Identify which cell holds the provided text, then report its [X, Y] central coordinate. 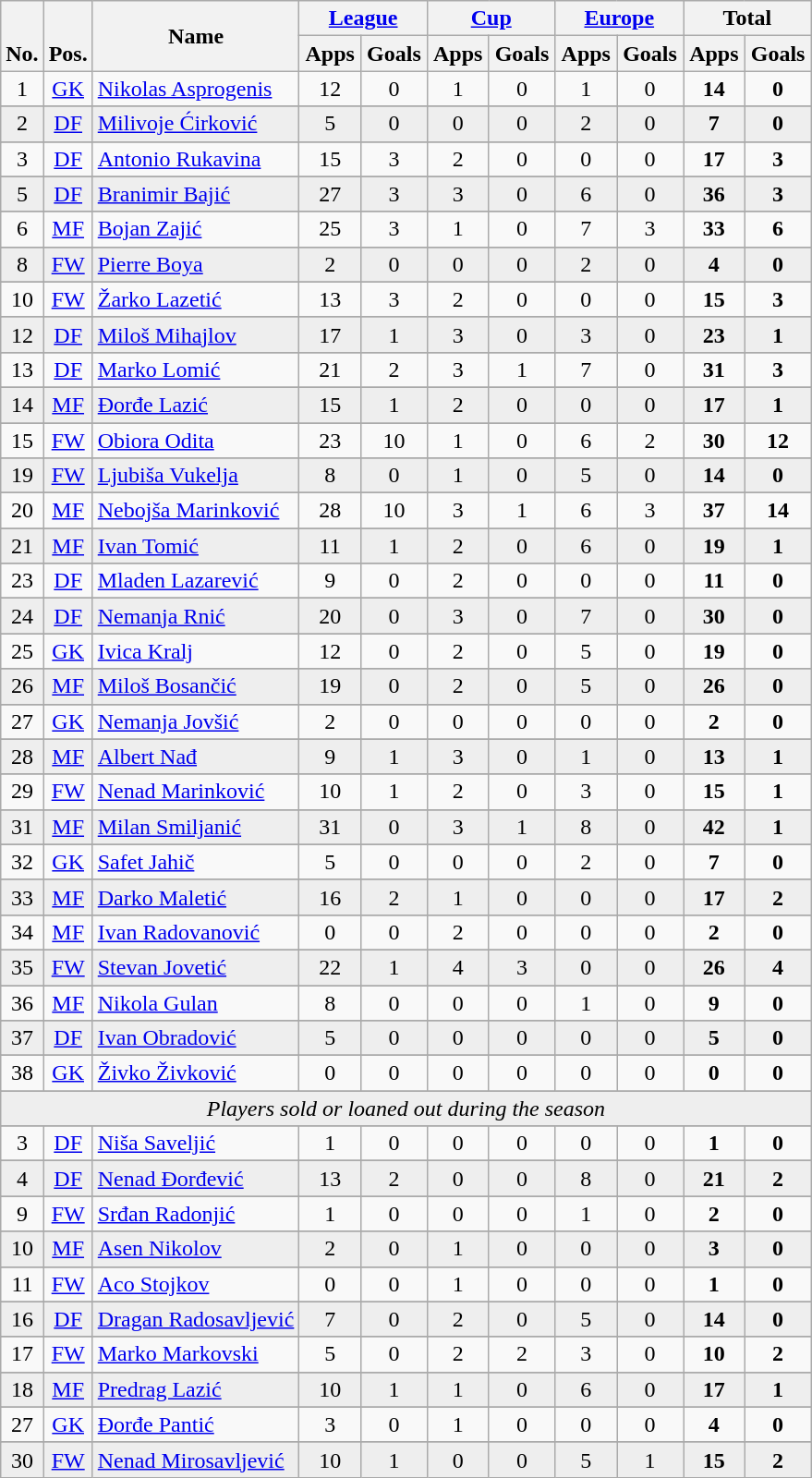
Players sold or loaned out during the season [406, 1108]
Nemanja Rnić [196, 616]
Branimir Bajić [196, 194]
Žarko Lazetić [196, 299]
Đorđe Pantić [196, 1424]
Aco Stojkov [196, 1284]
Nemanja Jovšić [196, 721]
Niša Saveljić [196, 1144]
Cup [491, 18]
29 [22, 792]
Srđan Radonjić [196, 1214]
Ljubiša Vukelja [196, 476]
Nebojša Marinković [196, 511]
Marko Markovski [196, 1354]
Dragan Radosavljević [196, 1319]
Name [196, 36]
Ivan Obradović [196, 1038]
Nenad Mirosavljević [196, 1460]
Živko Živković [196, 1073]
Albert Nađ [196, 757]
Total [748, 18]
Miloš Mihajlov [196, 334]
24 [22, 616]
Stevan Jovetić [196, 967]
Ivan Tomić [196, 546]
Milan Smiljanić [196, 827]
League [364, 18]
Bojan Zajić [196, 229]
Marko Lomić [196, 369]
18 [22, 1389]
32 [22, 862]
Pierre Boya [196, 264]
Obiora Odita [196, 441]
Miloš Bosančić [196, 686]
Darko Maletić [196, 897]
Ivan Radovanović [196, 932]
Asen Nikolov [196, 1249]
Nikolas Asprogenis [196, 89]
Safet Jahič [196, 862]
38 [22, 1073]
Nenad Marinković [196, 792]
Pos. [68, 36]
Nenad Đorđević [196, 1179]
Predrag Lazić [196, 1389]
Europe [619, 18]
No. [22, 36]
35 [22, 967]
42 [715, 827]
Nikola Gulan [196, 1002]
Antonio Rukavina [196, 159]
22 [331, 967]
Mladen Lazarević [196, 581]
Milivoje Ćirković [196, 124]
34 [22, 932]
Ivica Kralj [196, 651]
Đorđe Lazić [196, 405]
